From the cell containing the given text, extract its center point as [X, Y] coordinate. 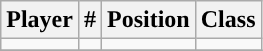
Class [228, 20]
# [90, 20]
Position [149, 20]
Player [40, 20]
